Identify which cell holds the provided text, then report its (x, y) central coordinate. 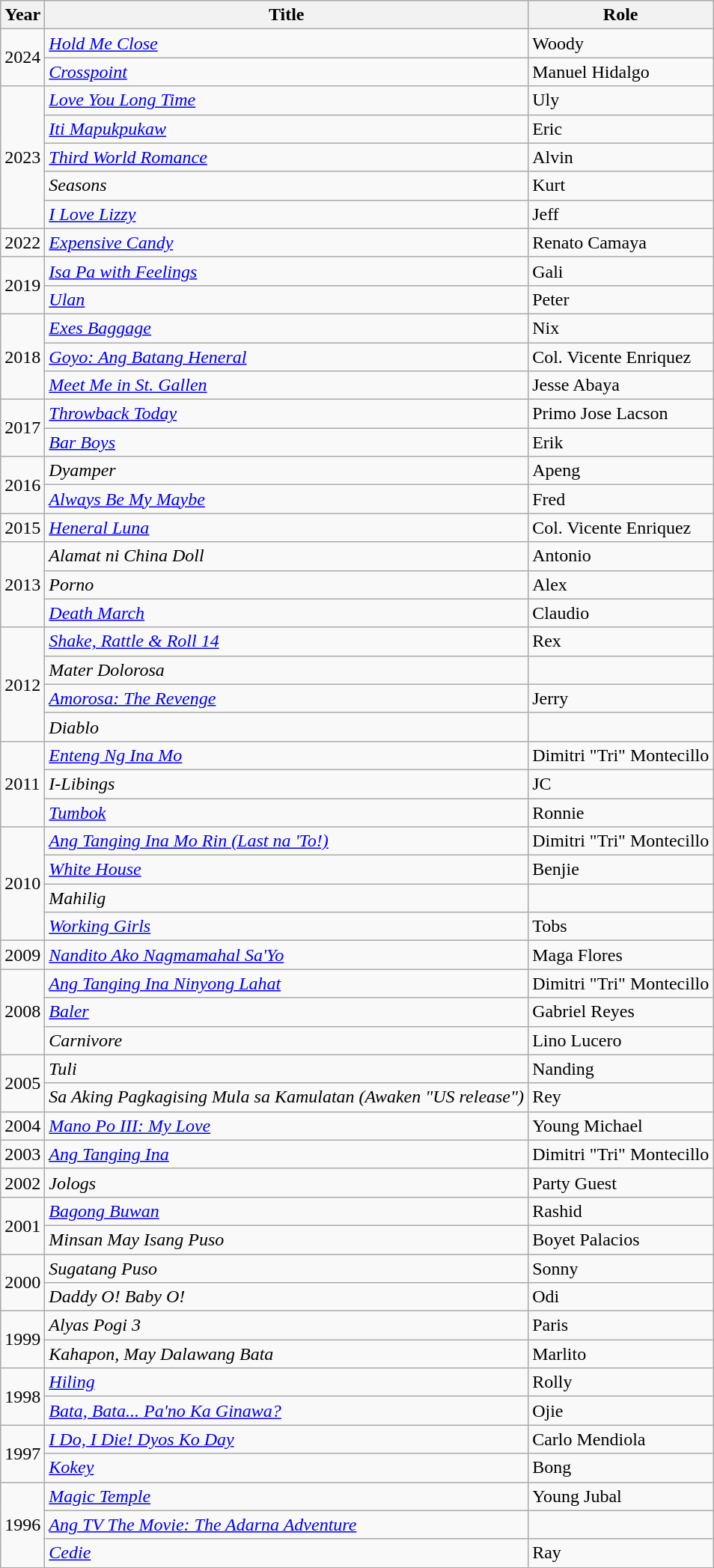
Odi (621, 1297)
Isa Pa with Feelings (287, 271)
Amorosa: The Revenge (287, 698)
Heneral Luna (287, 528)
Ojie (621, 1411)
I Do, I Die! Dyos Ko Day (287, 1439)
Bata, Bata... Pa'no Ka Ginawa? (287, 1411)
2004 (22, 1126)
Rashid (621, 1211)
I Love Lizzy (287, 214)
Fred (621, 499)
Ang TV The Movie: The Adarna Adventure (287, 1525)
Woody (621, 43)
Nanding (621, 1069)
Nandito Ako Nagmamahal Sa'Yo (287, 955)
1997 (22, 1453)
Tuli (287, 1069)
Sugatang Puso (287, 1269)
Erik (621, 442)
I-Libings (287, 784)
2005 (22, 1083)
Maga Flores (621, 955)
Sonny (621, 1269)
Young Jubal (621, 1496)
2015 (22, 528)
2019 (22, 285)
Carlo Mendiola (621, 1439)
Carnivore (287, 1040)
Alamat ni China Doll (287, 556)
Hold Me Close (287, 43)
Ulan (287, 299)
White House (287, 870)
Marlito (621, 1354)
Jerry (621, 698)
Boyet Palacios (621, 1239)
2008 (22, 1012)
Seasons (287, 186)
Year (22, 15)
Primo Jose Lacson (621, 414)
2023 (22, 157)
Role (621, 15)
Jesse Abaya (621, 385)
Cedie (287, 1553)
Uly (621, 100)
Apeng (621, 471)
2024 (22, 58)
1996 (22, 1525)
2001 (22, 1225)
Ray (621, 1553)
1999 (22, 1340)
Death March (287, 613)
Enteng Ng Ina Mo (287, 755)
Antonio (621, 556)
Bagong Buwan (287, 1211)
Eric (621, 129)
Kahapon, May Dalawang Bata (287, 1354)
2000 (22, 1283)
Ang Tanging Ina Ninyong Lahat (287, 983)
Rey (621, 1097)
Claudio (621, 613)
Young Michael (621, 1126)
Mano Po III: My Love (287, 1126)
2016 (22, 485)
Magic Temple (287, 1496)
2013 (22, 585)
Exes Baggage (287, 328)
Gali (621, 271)
Hiling (287, 1382)
Lino Lucero (621, 1040)
Gabriel Reyes (621, 1012)
Goyo: Ang Batang Heneral (287, 357)
2010 (22, 884)
Title (287, 15)
Throwback Today (287, 414)
2009 (22, 955)
Jeff (621, 214)
Dyamper (287, 471)
2002 (22, 1183)
2018 (22, 356)
Rex (621, 641)
1998 (22, 1397)
2017 (22, 428)
Shake, Rattle & Roll 14 (287, 641)
Kokey (287, 1468)
2011 (22, 784)
Mahilig (287, 898)
Alvin (621, 157)
Third World Romance (287, 157)
Love You Long Time (287, 100)
Party Guest (621, 1183)
Daddy O! Baby O! (287, 1297)
Working Girls (287, 927)
Ang Tanging Ina Mo Rin (Last na 'To!) (287, 841)
Diablo (287, 727)
Manuel Hidalgo (621, 72)
Baler (287, 1012)
Ronnie (621, 812)
Kurt (621, 186)
2003 (22, 1154)
Benjie (621, 870)
Bong (621, 1468)
Jologs (287, 1183)
Iti Mapukpukaw (287, 129)
Tobs (621, 927)
Always Be My Maybe (287, 499)
Paris (621, 1326)
Alex (621, 585)
Crosspoint (287, 72)
Porno (287, 585)
Peter (621, 299)
Tumbok (287, 812)
Ang Tanging Ina (287, 1154)
2012 (22, 684)
Mater Dolorosa (287, 670)
Sa Aking Pagkagising Mula sa Kamulatan (Awaken "US release") (287, 1097)
Nix (621, 328)
JC (621, 784)
Bar Boys (287, 442)
Renato Camaya (621, 242)
Alyas Pogi 3 (287, 1326)
Minsan May Isang Puso (287, 1239)
Meet Me in St. Gallen (287, 385)
Expensive Candy (287, 242)
2022 (22, 242)
Rolly (621, 1382)
